Output the [X, Y] coordinate of the center of the cell containing the given text.  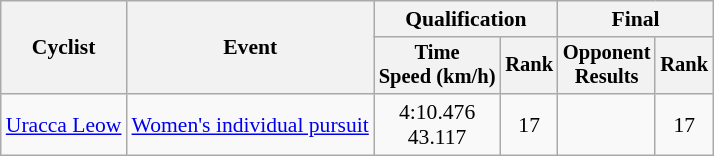
Uracca Leow [64, 124]
Final [636, 19]
OpponentResults [606, 66]
TimeSpeed (km/h) [438, 66]
Event [250, 48]
4:10.47643.117 [438, 124]
Cyclist [64, 48]
Women's individual pursuit [250, 124]
Qualification [466, 19]
